Find where the given text appears and provide that cell's center as (X, Y) coordinate. 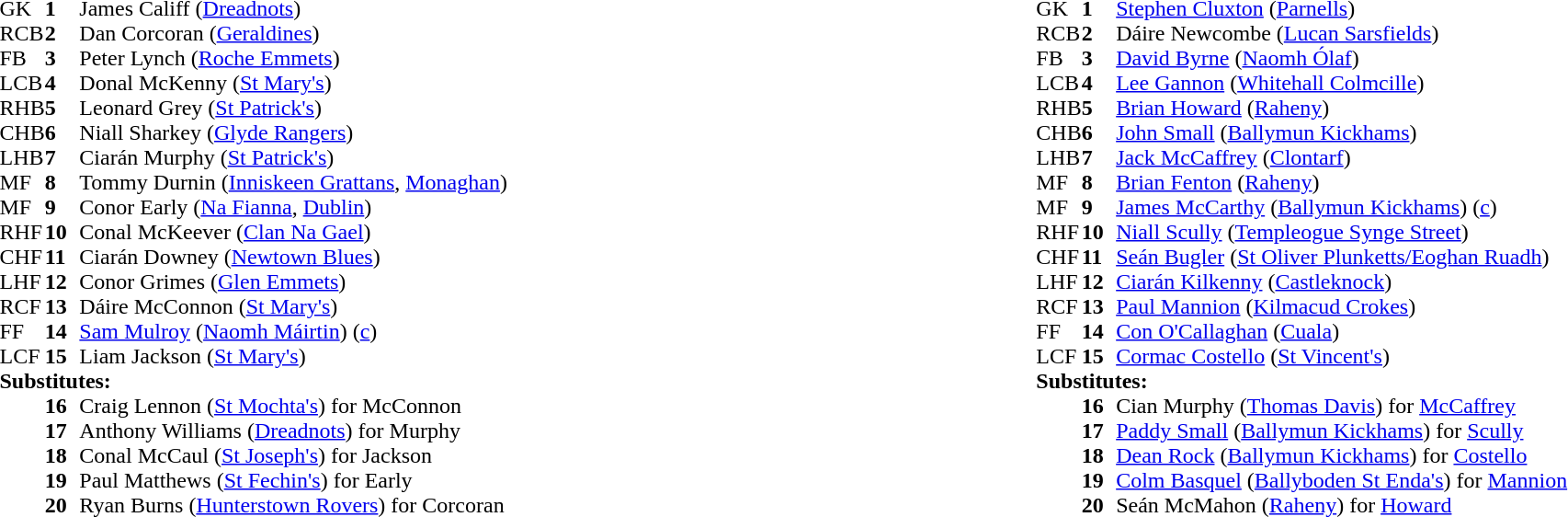
Lee Gannon (Whitehall Colmcille) (1342, 83)
Peter Lynch (Roche Emmets) (293, 59)
Cormac Costello (St Vincent's) (1342, 357)
Craig Lennon (St Mochta's) for McConnon (293, 407)
Colm Basquel (Ballyboden St Enda's) for Mannion (1342, 480)
Conor Grimes (Glen Emmets) (293, 281)
Ciarán Murphy (St Patrick's) (293, 158)
Conor Early (Na Fianna, Dublin) (293, 208)
Seán Bugler (St Oliver Plunketts/Eoghan Ruadh) (1342, 258)
Conal McKeever (Clan Na Gael) (293, 232)
Conal McCaul (St Joseph's) for Jackson (293, 456)
David Byrne (Naomh Ólaf) (1342, 59)
Liam Jackson (St Mary's) (293, 357)
Donal McKenny (St Mary's) (293, 83)
Brian Fenton (Raheny) (1342, 182)
Paul Mannion (Kilmacud Crokes) (1342, 307)
James McCarthy (Ballymun Kickhams) (c) (1342, 208)
Ciarán Downey (Newtown Blues) (293, 258)
Leonard Grey (St Patrick's) (293, 109)
John Small (Ballymun Kickhams) (1342, 132)
Cian Murphy (Thomas Davis) for McCaffrey (1342, 407)
Dáire Newcombe (Lucan Sarsfields) (1342, 33)
Jack McCaffrey (Clontarf) (1342, 158)
Paddy Small (Ballymun Kickhams) for Scully (1342, 431)
Con O'Callaghan (Cuala) (1342, 331)
Niall Sharkey (Glyde Rangers) (293, 132)
Tommy Durnin (Inniskeen Grattans, Monaghan) (293, 182)
Dean Rock (Ballymun Kickhams) for Costello (1342, 456)
Dan Corcoran (Geraldines) (293, 33)
Dáire McConnon (St Mary's) (293, 307)
Niall Scully (Templeogue Synge Street) (1342, 232)
Brian Howard (Raheny) (1342, 109)
Sam Mulroy (Naomh Máirtin) (c) (293, 331)
Ciarán Kilkenny (Castleknock) (1342, 281)
Anthony Williams (Dreadnots) for Murphy (293, 431)
Paul Matthews (St Fechin's) for Early (293, 480)
